Return [x, y] of the center of cell containing provided text 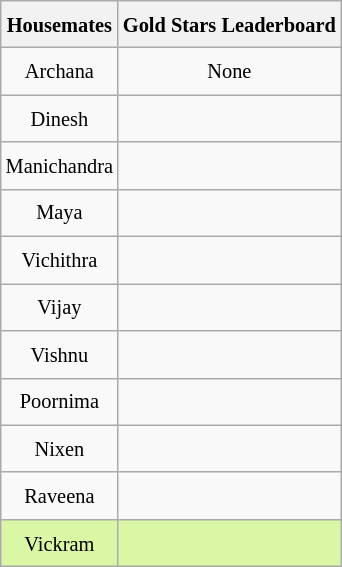
Maya [60, 212]
Dinesh [60, 118]
Vickram [60, 542]
Vichithra [60, 260]
Gold Stars Leaderboard [230, 24]
Archana [60, 72]
None [230, 72]
Vishnu [60, 354]
Nixen [60, 448]
Vijay [60, 306]
Manichandra [60, 166]
Housemates [60, 24]
Raveena [60, 496]
Poornima [60, 402]
